Determine the [X, Y] coordinate at the center of the cell enclosing the given text.  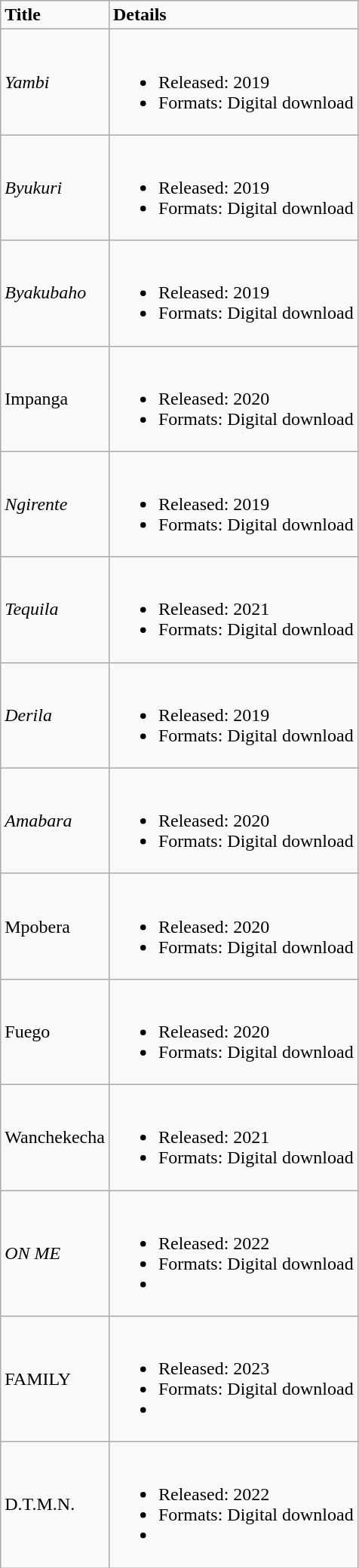
Title [55, 15]
Derila [55, 715]
Impanga [55, 399]
Mpobera [55, 926]
Wanchekecha [55, 1137]
Yambi [55, 82]
ON ME [55, 1254]
Tequila [55, 610]
Amabara [55, 821]
Byakubaho [55, 293]
Fuego [55, 1032]
Released: 2023Formats: Digital download [233, 1379]
FAMILY [55, 1379]
Byukuri [55, 188]
Ngirente [55, 504]
Details [233, 15]
D.T.M.N. [55, 1505]
